Identify which cell holds the provided text, then report its [X, Y] central coordinate. 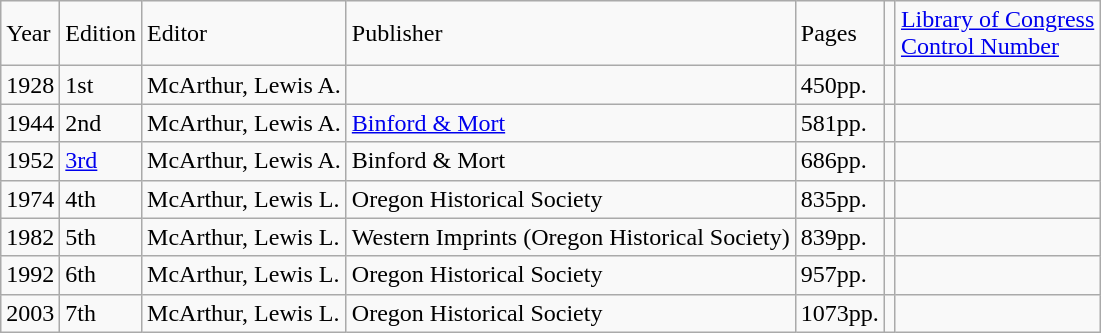
2003 [30, 313]
1944 [30, 123]
1952 [30, 161]
581pp. [840, 123]
7th [101, 313]
1982 [30, 237]
957pp. [840, 275]
5th [101, 237]
Western Imprints (Oregon Historical Society) [570, 237]
2nd [101, 123]
686pp. [840, 161]
Editor [244, 34]
1st [101, 85]
3rd [101, 161]
450pp. [840, 85]
1992 [30, 275]
1073pp. [840, 313]
6th [101, 275]
Edition [101, 34]
Pages [840, 34]
Year [30, 34]
Publisher [570, 34]
835pp. [840, 199]
1974 [30, 199]
4th [101, 199]
Library of CongressControl Number [997, 34]
1928 [30, 85]
839pp. [840, 237]
